Capture the cell that displays the provided text and extract its (X, Y) central coordinate. 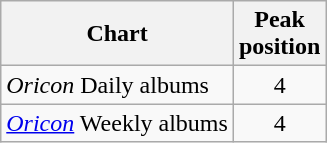
Peakposition (279, 34)
Chart (118, 34)
Oricon Weekly albums (118, 123)
Oricon Daily albums (118, 85)
